Scan for the cell matching the given text and deliver its (X, Y) coordinate at center. 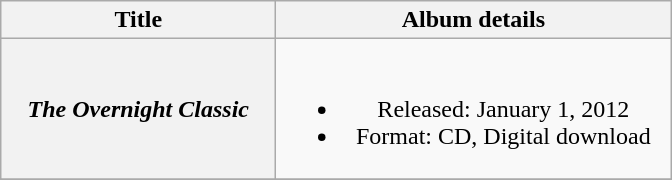
Title (138, 20)
Released: January 1, 2012Format: CD, Digital download (474, 109)
The Overnight Classic (138, 109)
Album details (474, 20)
